Search for the cell housing the specified text and yield its [x, y] center coordinate. 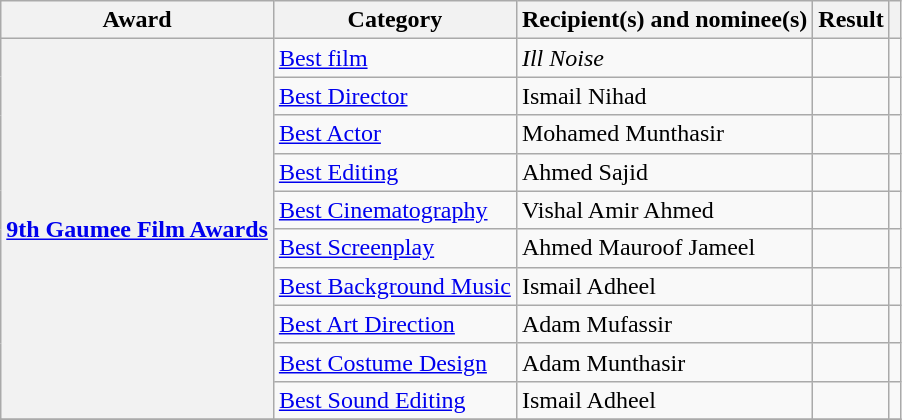
Best Sound Editing [394, 400]
Award [138, 20]
Ahmed Mauroof Jameel [664, 248]
Mohamed Munthasir [664, 134]
Best Costume Design [394, 362]
Category [394, 20]
Ahmed Sajid [664, 172]
Best Cinematography [394, 210]
Best Art Direction [394, 324]
Recipient(s) and nominee(s) [664, 20]
Best Editing [394, 172]
Best Background Music [394, 286]
Best Director [394, 96]
Adam Munthasir [664, 362]
Result [851, 20]
Ismail Nihad [664, 96]
Ill Noise [664, 58]
Best Actor [394, 134]
Adam Mufassir [664, 324]
9th Gaumee Film Awards [138, 230]
Best Screenplay [394, 248]
Vishal Amir Ahmed [664, 210]
Best film [394, 58]
